Search for the cell housing the specified text and yield its [x, y] center coordinate. 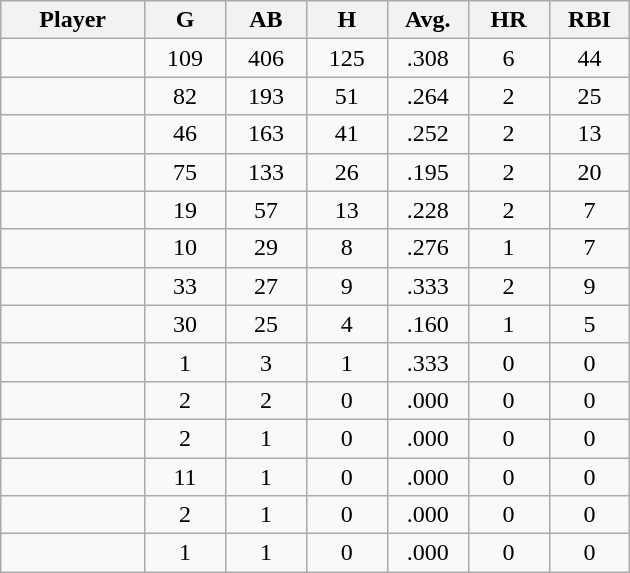
163 [266, 134]
Player [73, 20]
19 [186, 210]
82 [186, 96]
33 [186, 286]
H [346, 20]
406 [266, 58]
3 [266, 362]
AB [266, 20]
G [186, 20]
125 [346, 58]
HR [508, 20]
46 [186, 134]
30 [186, 324]
41 [346, 134]
4 [346, 324]
RBI [590, 20]
.308 [428, 58]
51 [346, 96]
10 [186, 248]
6 [508, 58]
27 [266, 286]
5 [590, 324]
44 [590, 58]
8 [346, 248]
75 [186, 172]
109 [186, 58]
133 [266, 172]
.195 [428, 172]
20 [590, 172]
11 [186, 477]
57 [266, 210]
26 [346, 172]
.160 [428, 324]
.276 [428, 248]
193 [266, 96]
.252 [428, 134]
Avg. [428, 20]
29 [266, 248]
.228 [428, 210]
.264 [428, 96]
